Output the (x, y) coordinate of the center of the cell containing the given text.  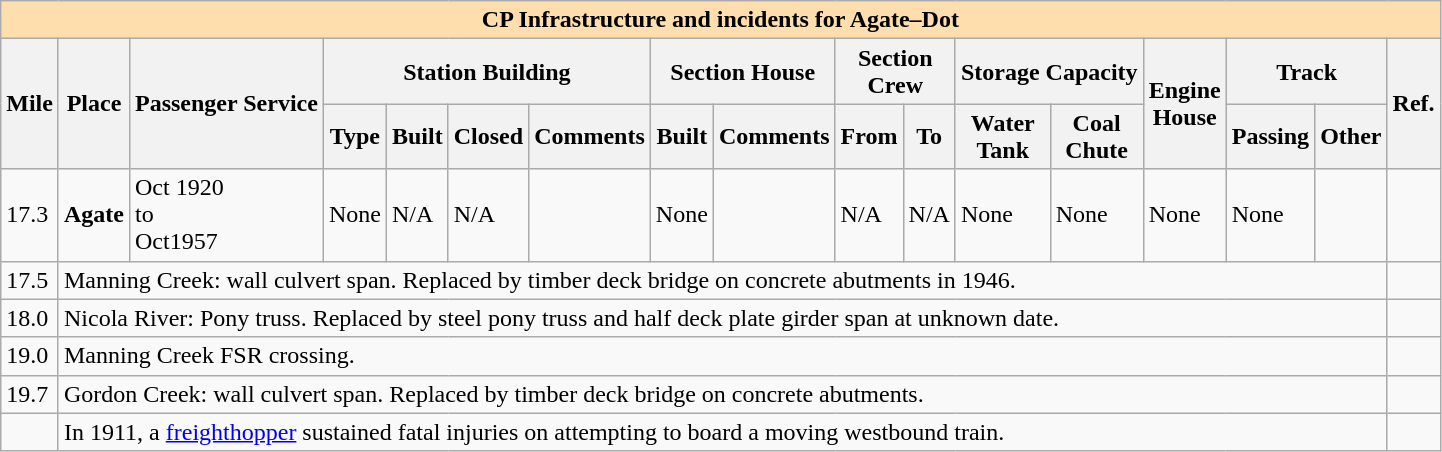
Agate (94, 215)
To (929, 136)
Nicola River: Pony truss. Replaced by steel pony truss and half deck plate girder span at unknown date. (722, 318)
17.5 (30, 280)
EngineHouse (1184, 104)
Passing (1270, 136)
Other (1351, 136)
18.0 (30, 318)
19.0 (30, 356)
Storage Capacity (1049, 72)
CoalChute (1096, 136)
From (869, 136)
Place (94, 104)
Ref. (1414, 104)
19.7 (30, 394)
Oct 1920to Oct1957 (226, 215)
Track (1306, 72)
Passenger Service (226, 104)
17.3 (30, 215)
Manning Creek: wall culvert span. Replaced by timber deck bridge on concrete abutments in 1946. (722, 280)
Station Building (486, 72)
SectionCrew (895, 72)
Section House (742, 72)
Gordon Creek: wall culvert span. Replaced by timber deck bridge on concrete abutments. (722, 394)
Closed (488, 136)
Type (354, 136)
In 1911, a freighthopper sustained fatal injuries on attempting to board a moving westbound train. (722, 432)
Manning Creek FSR crossing. (722, 356)
CP Infrastructure and incidents for Agate–Dot (720, 20)
WaterTank (1002, 136)
Mile (30, 104)
